Extract the (X, Y) coordinate from the center of the cell holding the provided text.  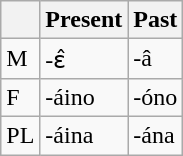
-óno (156, 97)
F (20, 97)
-áina (84, 135)
-áino (84, 97)
PL (20, 135)
-ɛ̂ (84, 59)
-ána (156, 135)
Present (84, 20)
-â (156, 59)
Past (156, 20)
M (20, 59)
